Output the [x, y] coordinate of the center of the cell containing the given text.  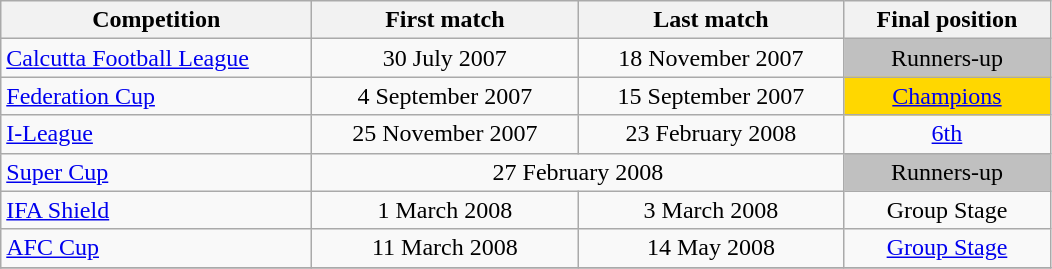
23 February 2008 [711, 134]
Competition [156, 20]
Super Cup [156, 172]
15 September 2007 [711, 96]
3 March 2008 [711, 210]
30 July 2007 [445, 58]
Last match [711, 20]
11 March 2008 [445, 248]
1 March 2008 [445, 210]
Calcutta Football League [156, 58]
I-League [156, 134]
Final position [947, 20]
4 September 2007 [445, 96]
14 May 2008 [711, 248]
IFA Shield [156, 210]
First match [445, 20]
AFC Cup [156, 248]
18 November 2007 [711, 58]
27 February 2008 [578, 172]
25 November 2007 [445, 134]
Federation Cup [156, 96]
Champions [947, 96]
6th [947, 134]
